Find where the given text appears and provide that cell's center as (x, y) coordinate. 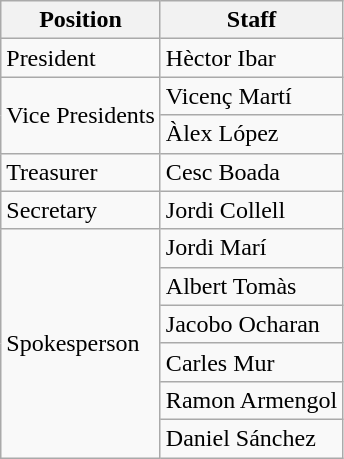
Treasurer (81, 172)
Secretary (81, 210)
Staff (251, 20)
Position (81, 20)
Daniel Sánchez (251, 438)
Vicenç Martí (251, 96)
Jacobo Ocharan (251, 324)
Cesc Boada (251, 172)
Àlex López (251, 134)
Spokesperson (81, 343)
President (81, 58)
Albert Tomàs (251, 286)
Vice Presidents (81, 115)
Hèctor Ibar (251, 58)
Jordi Collell (251, 210)
Carles Mur (251, 362)
Jordi Marí (251, 248)
Ramon Armengol (251, 400)
